Detect which cell encompasses the target text, then output its (x, y) center coordinate. 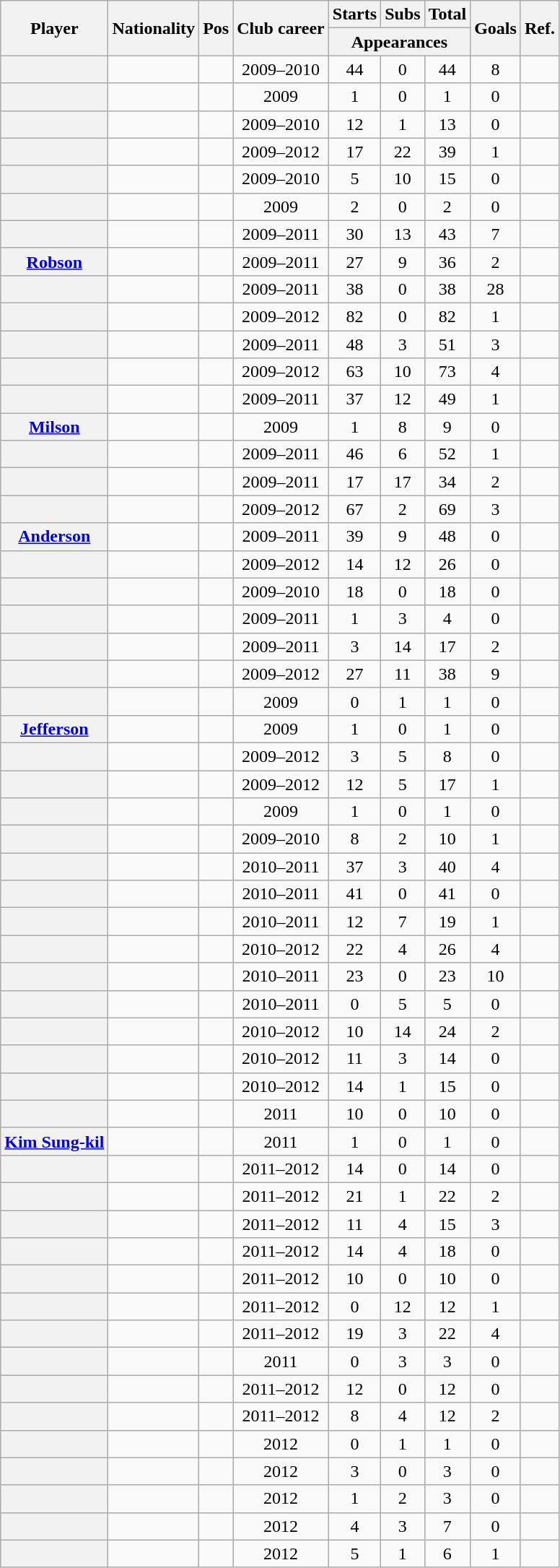
52 (447, 454)
Total (447, 14)
73 (447, 372)
67 (354, 509)
51 (447, 345)
Jefferson (55, 729)
Ref. (540, 28)
28 (496, 289)
36 (447, 261)
Pos (216, 28)
Robson (55, 261)
Starts (354, 14)
43 (447, 234)
Kim Sung-kil (55, 1141)
34 (447, 482)
Anderson (55, 537)
40 (447, 867)
Milson (55, 427)
Appearances (399, 42)
Club career (281, 28)
49 (447, 399)
Player (55, 28)
21 (354, 1196)
30 (354, 234)
Goals (496, 28)
24 (447, 1031)
46 (354, 454)
Subs (403, 14)
63 (354, 372)
69 (447, 509)
Nationality (154, 28)
